Extract the (x, y) coordinate from the center of the cell holding the provided text.  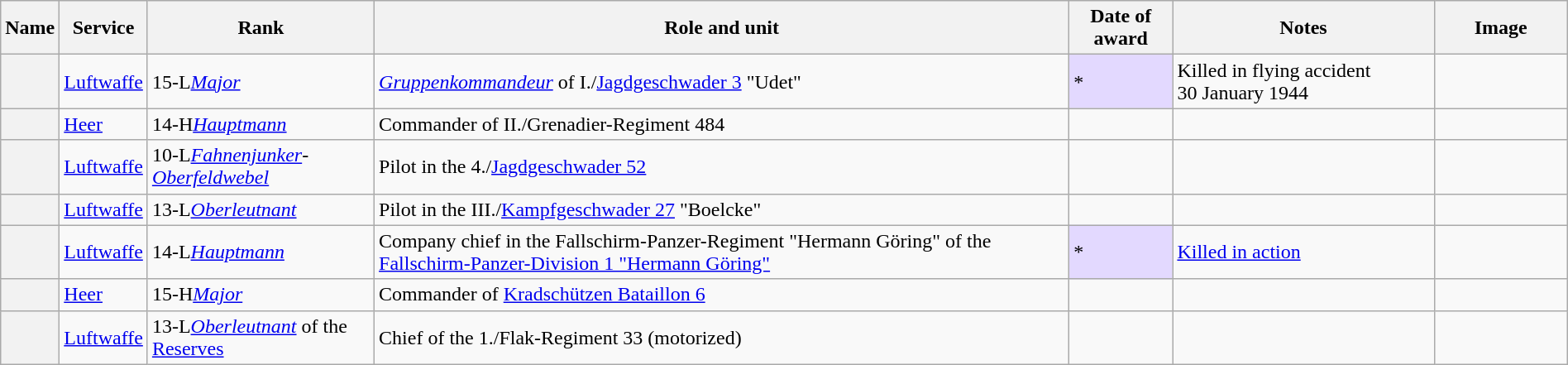
Killed in flying accident 30 January 1944 (1303, 81)
13-LOberleutnant (261, 209)
Pilot in the III./Kampfgeschwader 27 "Boelcke" (722, 209)
14-LHauptmann (261, 252)
10-LFahnenjunker-Oberfeldwebel (261, 167)
15-HMajor (261, 295)
Date of award (1121, 28)
Service (104, 28)
Company chief in the Fallschirm-Panzer-Regiment "Hermann Göring" of the Fallschirm-Panzer-Division 1 "Hermann Göring" (722, 252)
Killed in action (1303, 252)
Rank (261, 28)
Role and unit (722, 28)
Pilot in the 4./Jagdgeschwader 52 (722, 167)
Chief of the 1./Flak-Regiment 33 (motorized) (722, 338)
Image (1500, 28)
Notes (1303, 28)
Commander of Kradschützen Bataillon 6 (722, 295)
Commander of II./Grenadier-Regiment 484 (722, 124)
15-LMajor (261, 81)
Gruppenkommandeur of I./Jagdgeschwader 3 "Udet" (722, 81)
13-LOberleutnant of the Reserves (261, 338)
Name (30, 28)
14-HHauptmann (261, 124)
